Output the (x, y) coordinate of the center of the cell containing the given text.  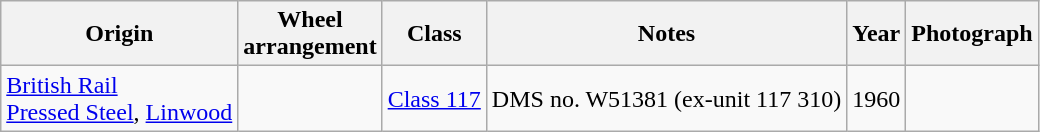
Wheelarrangement (310, 34)
Class (434, 34)
Photograph (972, 34)
Class 117 (434, 98)
Origin (120, 34)
1960 (876, 98)
British RailPressed Steel, Linwood (120, 98)
DMS no. W51381 (ex-unit 117 310) (666, 98)
Notes (666, 34)
Year (876, 34)
